Return (X, Y) of the center of cell containing provided text 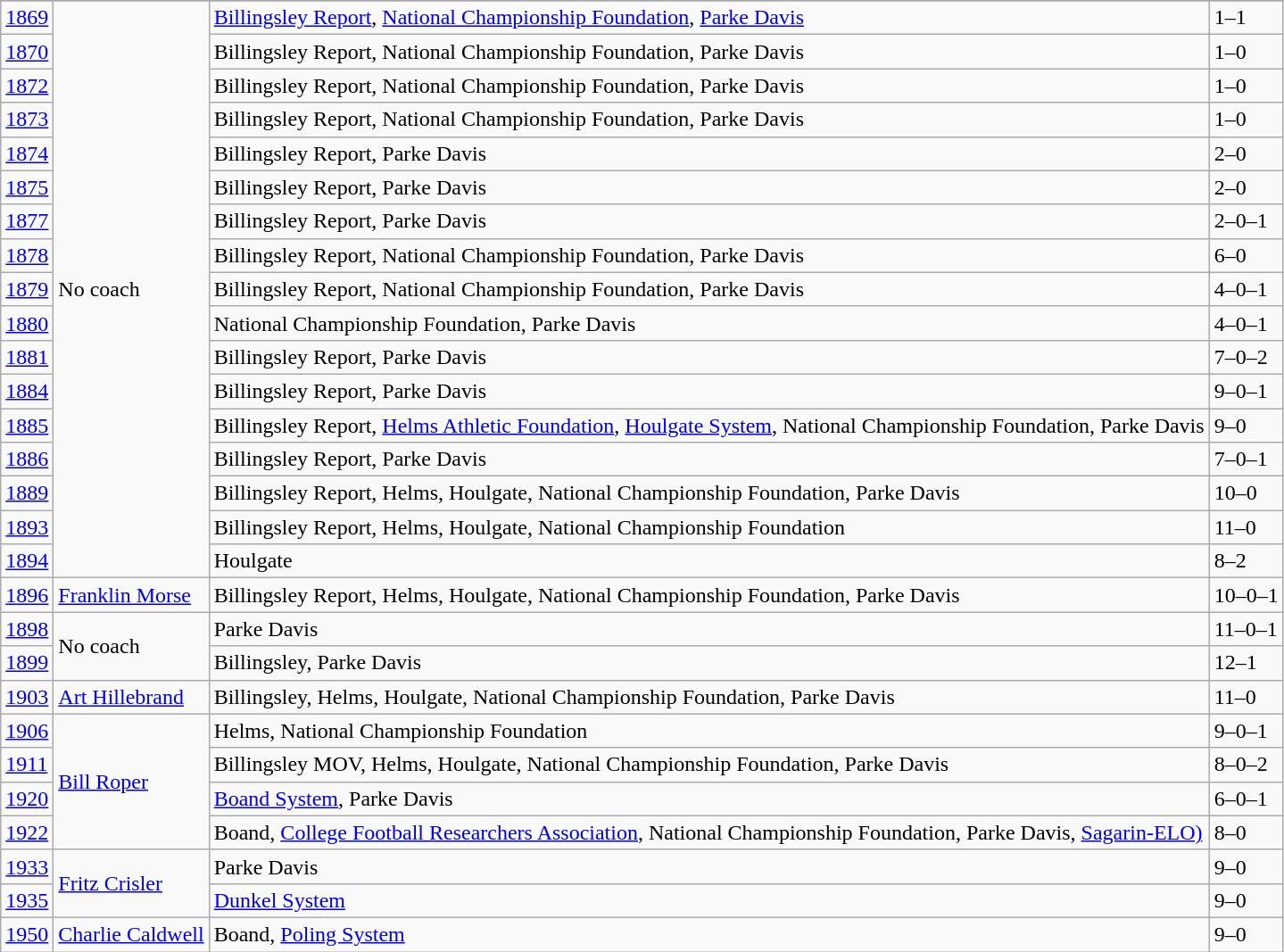
Dunkel System (708, 900)
Art Hillebrand (131, 697)
1873 (27, 120)
1950 (27, 934)
1903 (27, 697)
Houlgate (708, 561)
6–0–1 (1246, 799)
Boand System, Parke Davis (708, 799)
1896 (27, 595)
1878 (27, 255)
1893 (27, 527)
1884 (27, 391)
1877 (27, 221)
12–1 (1246, 663)
Bill Roper (131, 782)
1880 (27, 323)
1875 (27, 187)
1886 (27, 459)
Billingsley MOV, Helms, Houlgate, National Championship Foundation, Parke Davis (708, 765)
7–0–2 (1246, 357)
8–2 (1246, 561)
1889 (27, 493)
6–0 (1246, 255)
National Championship Foundation, Parke Davis (708, 323)
Billingsley Report, Helms Athletic Foundation, Houlgate System, National Championship Foundation, Parke Davis (708, 426)
Fritz Crisler (131, 883)
1899 (27, 663)
2–0–1 (1246, 221)
1894 (27, 561)
10–0–1 (1246, 595)
Boand, College Football Researchers Association, National Championship Foundation, Parke Davis, Sagarin-ELO) (708, 832)
1872 (27, 86)
Franklin Morse (131, 595)
1906 (27, 731)
1920 (27, 799)
1933 (27, 866)
10–0 (1246, 493)
1869 (27, 18)
Billingsley, Parke Davis (708, 663)
Billingsley, Helms, Houlgate, National Championship Foundation, Parke Davis (708, 697)
Helms, National Championship Foundation (708, 731)
1881 (27, 357)
8–0 (1246, 832)
1870 (27, 52)
7–0–1 (1246, 459)
1874 (27, 153)
1879 (27, 289)
1898 (27, 629)
1935 (27, 900)
1922 (27, 832)
11–0–1 (1246, 629)
1–1 (1246, 18)
1911 (27, 765)
Charlie Caldwell (131, 934)
Boand, Poling System (708, 934)
1885 (27, 426)
Billingsley Report, Helms, Houlgate, National Championship Foundation (708, 527)
8–0–2 (1246, 765)
